Return the (x, y) coordinate for the center point of the cell that contains the specified text.  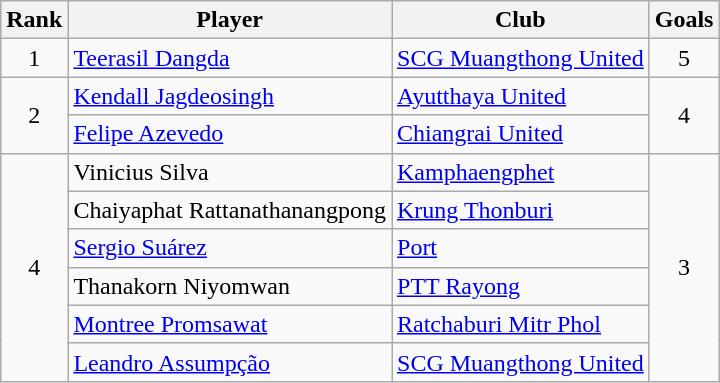
Kendall Jagdeosingh (230, 96)
Player (230, 20)
Sergio Suárez (230, 248)
Felipe Azevedo (230, 134)
Krung Thonburi (521, 210)
1 (34, 58)
Thanakorn Niyomwan (230, 286)
Vinicius Silva (230, 172)
Teerasil Dangda (230, 58)
3 (684, 267)
Chiangrai United (521, 134)
PTT Rayong (521, 286)
Club (521, 20)
Leandro Assumpção (230, 362)
5 (684, 58)
Chaiyaphat Rattanathanangpong (230, 210)
Montree Promsawat (230, 324)
Port (521, 248)
Ayutthaya United (521, 96)
2 (34, 115)
Ratchaburi Mitr Phol (521, 324)
Rank (34, 20)
Goals (684, 20)
Kamphaengphet (521, 172)
